Locate the cell with the specified text and output its (X, Y) center coordinate. 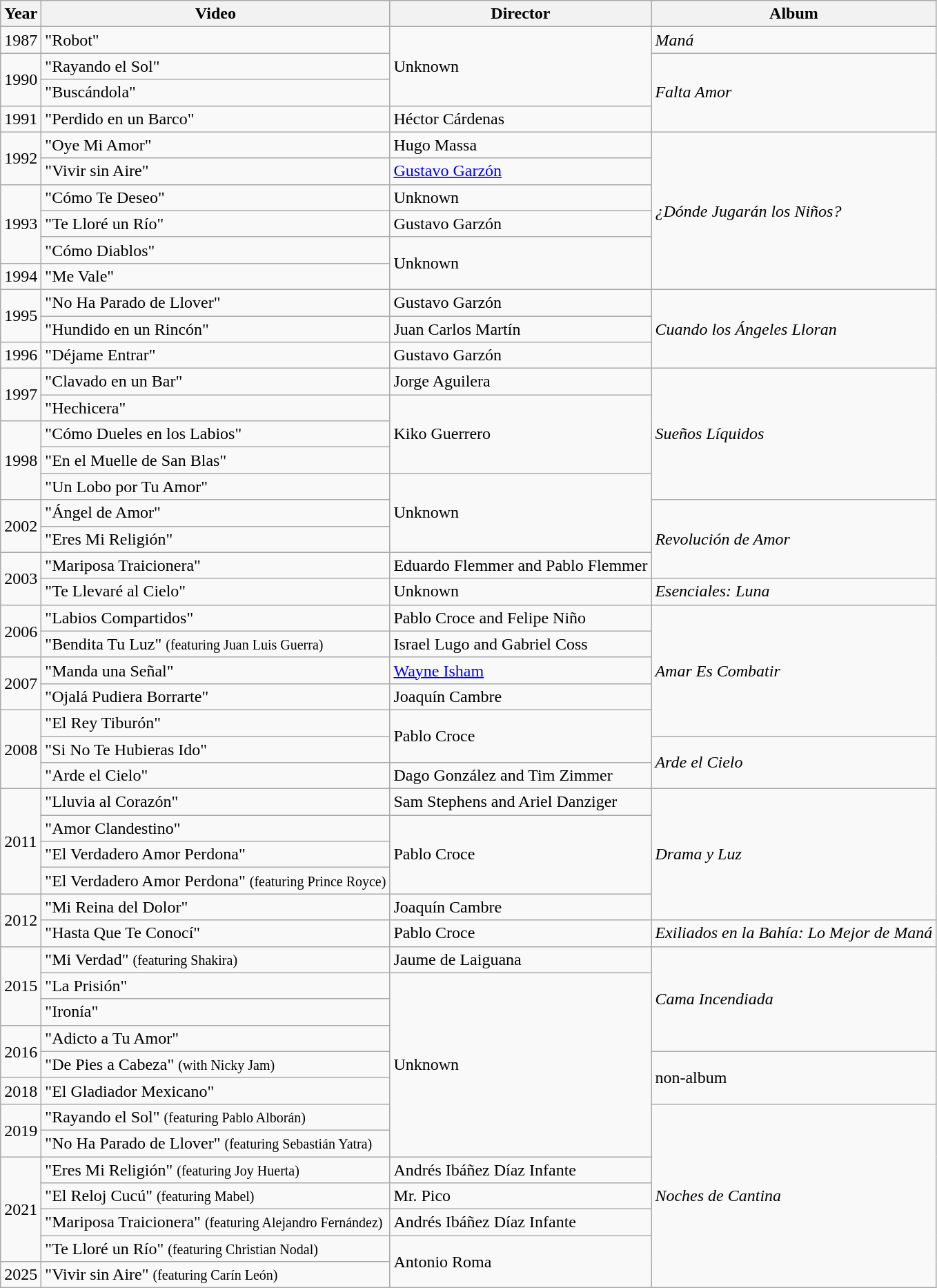
1994 (21, 276)
"El Reloj Cucú" (featuring Mabel) (215, 1196)
1990 (21, 79)
"Rayando el Sol" (featuring Pablo Alborán) (215, 1117)
Sueños Líquidos (793, 434)
"Mi Verdad" (featuring Shakira) (215, 959)
"Robot" (215, 40)
"Arde el Cielo" (215, 776)
1997 (21, 395)
"Oye Mi Amor" (215, 145)
Revolución de Amor (793, 539)
"En el Muelle de San Blas" (215, 460)
Pablo Croce and Felipe Niño (520, 618)
2025 (21, 1275)
"Buscándola" (215, 92)
"No Ha Parado de Llover" (215, 302)
Drama y Luz (793, 855)
"Ironía" (215, 1012)
"Un Lobo por Tu Amor" (215, 487)
"Hechicera" (215, 408)
1995 (21, 315)
"El Verdadero Amor Perdona" (215, 855)
"El Gladiador Mexicano" (215, 1091)
Kiko Guerrero (520, 434)
Esenciales: Luna (793, 592)
1992 (21, 158)
2012 (21, 920)
Album (793, 14)
"No Ha Parado de Llover" (featuring Sebastián Yatra) (215, 1143)
Director (520, 14)
"Vivir sin Aire" (215, 171)
"La Prisión" (215, 986)
Exiliados en la Bahía: Lo Mejor de Maná (793, 933)
Mr. Pico (520, 1196)
Year (21, 14)
non-album (793, 1077)
2006 (21, 631)
1987 (21, 40)
"Mariposa Traicionera" (featuring Alejandro Fernández) (215, 1222)
2021 (21, 1209)
"Amor Clandestino" (215, 828)
"Manda una Señal" (215, 670)
2018 (21, 1091)
Video (215, 14)
"Eres Mi Religión" (215, 539)
2011 (21, 841)
Jaume de Laiguana (520, 959)
1996 (21, 355)
"El Rey Tiburón" (215, 723)
Eduardo Flemmer and Pablo Flemmer (520, 565)
Cuando los Ángeles Lloran (793, 329)
Arde el Cielo (793, 762)
"Ángel de Amor" (215, 513)
"Ojalá Pudiera Borrarte" (215, 696)
Amar Es Combatir (793, 670)
Héctor Cárdenas (520, 119)
2002 (21, 526)
"Vivir sin Aire" (featuring Carín León) (215, 1275)
2008 (21, 749)
"Me Vale" (215, 276)
"Lluvia al Corazón" (215, 802)
"Perdido en un Barco" (215, 119)
"Eres Mi Religión" (featuring Joy Huerta) (215, 1170)
Noches de Cantina (793, 1196)
1993 (21, 224)
"Mariposa Traicionera" (215, 565)
"Hundido en un Rincón" (215, 329)
Dago González and Tim Zimmer (520, 776)
Antonio Roma (520, 1262)
"Cómo Diablos" (215, 250)
2015 (21, 986)
"Te Lloré un Río" (215, 224)
"Mi Reina del Dolor" (215, 907)
1991 (21, 119)
"Labios Compartidos" (215, 618)
"Hasta Que Te Conocí" (215, 933)
Maná (793, 40)
Sam Stephens and Ariel Danziger (520, 802)
"Te Lloré un Río" (featuring Christian Nodal) (215, 1249)
Jorge Aguilera (520, 382)
"Cómo Te Deseo" (215, 197)
"Adicto a Tu Amor" (215, 1038)
Hugo Massa (520, 145)
"Déjame Entrar" (215, 355)
1998 (21, 460)
¿Dónde Jugarán los Niños? (793, 211)
2003 (21, 578)
"De Pies a Cabeza" (with Nicky Jam) (215, 1064)
2016 (21, 1051)
"Cómo Dueles en los Labios" (215, 434)
Wayne Isham (520, 670)
"Clavado en un Bar" (215, 382)
Juan Carlos Martín (520, 329)
Cama Incendiada (793, 999)
2019 (21, 1130)
2007 (21, 683)
"El Verdadero Amor Perdona" (featuring Prince Royce) (215, 881)
"Si No Te Hubieras Ido" (215, 749)
"Bendita Tu Luz" (featuring Juan Luis Guerra) (215, 644)
Falta Amor (793, 92)
"Rayando el Sol" (215, 66)
Israel Lugo and Gabriel Coss (520, 644)
"Te Llevaré al Cielo" (215, 592)
